Scan for the cell matching the given text and deliver its [X, Y] coordinate at center. 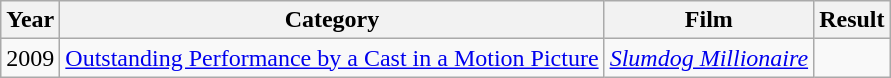
Slumdog Millionaire [709, 58]
Category [332, 20]
Outstanding Performance by a Cast in a Motion Picture [332, 58]
Result [852, 20]
2009 [30, 58]
Film [709, 20]
Year [30, 20]
